Provide the (x, y) coordinate of the cell's center where the given text is located.  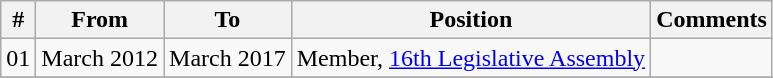
Position (470, 20)
To (228, 20)
March 2012 (100, 58)
March 2017 (228, 58)
# (18, 20)
From (100, 20)
Member, 16th Legislative Assembly (470, 58)
Comments (712, 20)
01 (18, 58)
